Find where the given text appears and provide that cell's center as (x, y) coordinate. 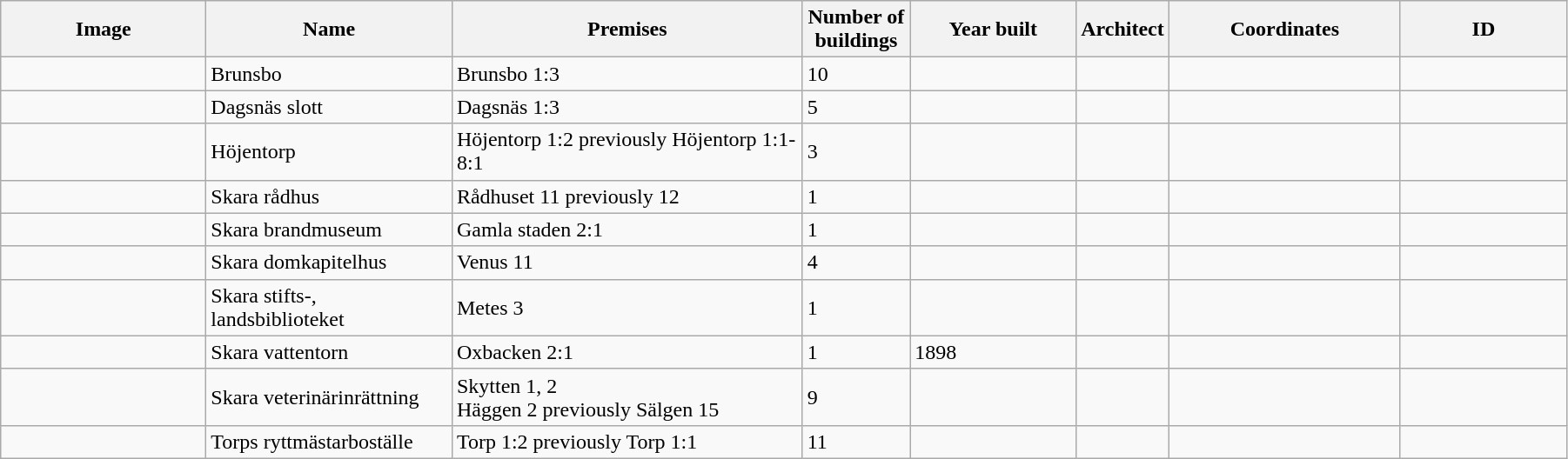
9 (856, 396)
1898 (994, 352)
Brunsbo 1:3 (627, 74)
Premises (627, 30)
Skara brandmuseum (329, 229)
Number ofbuildings (856, 30)
5 (856, 107)
Skara vattentorn (329, 352)
Dagsnäs slott (329, 107)
3 (856, 151)
Year built (994, 30)
Höjentorp 1:2 previously Höjentorp 1:1-8:1 (627, 151)
Coordinates (1284, 30)
ID (1483, 30)
Image (104, 30)
10 (856, 74)
Oxbacken 2:1 (627, 352)
Skara veterinärinrättning (329, 396)
Skytten 1, 2Häggen 2 previously Sälgen 15 (627, 396)
Name (329, 30)
Dagsnäs 1:3 (627, 107)
Metes 3 (627, 308)
Skara stifts-, landsbiblioteket (329, 308)
Höjentorp (329, 151)
Skara rådhus (329, 196)
Torp 1:2 previously Torp 1:1 (627, 442)
Skara domkapitelhus (329, 263)
Venus 11 (627, 263)
Gamla staden 2:1 (627, 229)
4 (856, 263)
Brunsbo (329, 74)
11 (856, 442)
Torps ryttmästarboställe (329, 442)
Architect (1122, 30)
Rådhuset 11 previously 12 (627, 196)
